Return [X, Y] of the center of cell containing provided text 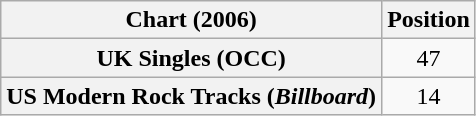
Chart (2006) [192, 20]
47 [429, 58]
UK Singles (OCC) [192, 58]
Position [429, 20]
US Modern Rock Tracks (Billboard) [192, 96]
14 [429, 96]
